Detect which cell encompasses the target text, then output its (X, Y) center coordinate. 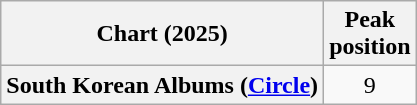
Chart (2025) (162, 34)
South Korean Albums (Circle) (162, 85)
9 (370, 85)
Peakposition (370, 34)
